Search for the cell housing the specified text and yield its [X, Y] center coordinate. 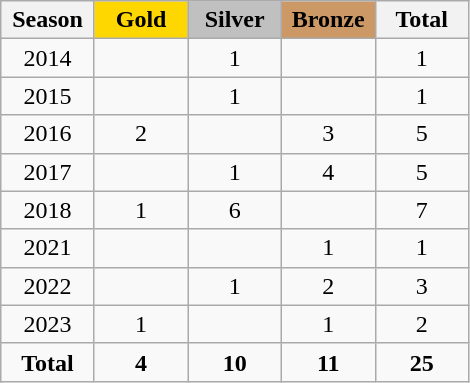
Bronze [328, 20]
Season [48, 20]
2023 [48, 324]
25 [422, 362]
7 [422, 210]
2022 [48, 286]
2021 [48, 248]
2016 [48, 134]
2018 [48, 210]
6 [235, 210]
Silver [235, 20]
10 [235, 362]
2017 [48, 172]
Gold [141, 20]
11 [328, 362]
2014 [48, 58]
2015 [48, 96]
